Locate the cell with the specified text and output its [X, Y] center coordinate. 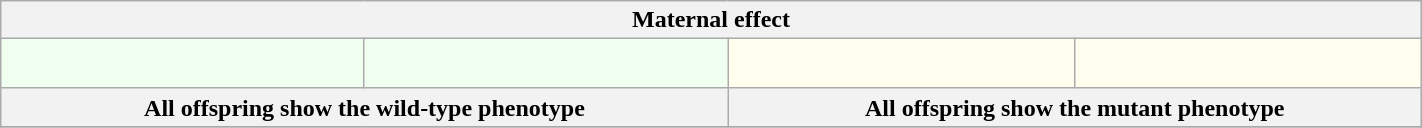
All offspring show the wild-type phenotype [364, 107]
All offspring show the mutant phenotype [1074, 107]
Maternal effect [711, 20]
